From the cell containing the given text, extract its center point as [x, y] coordinate. 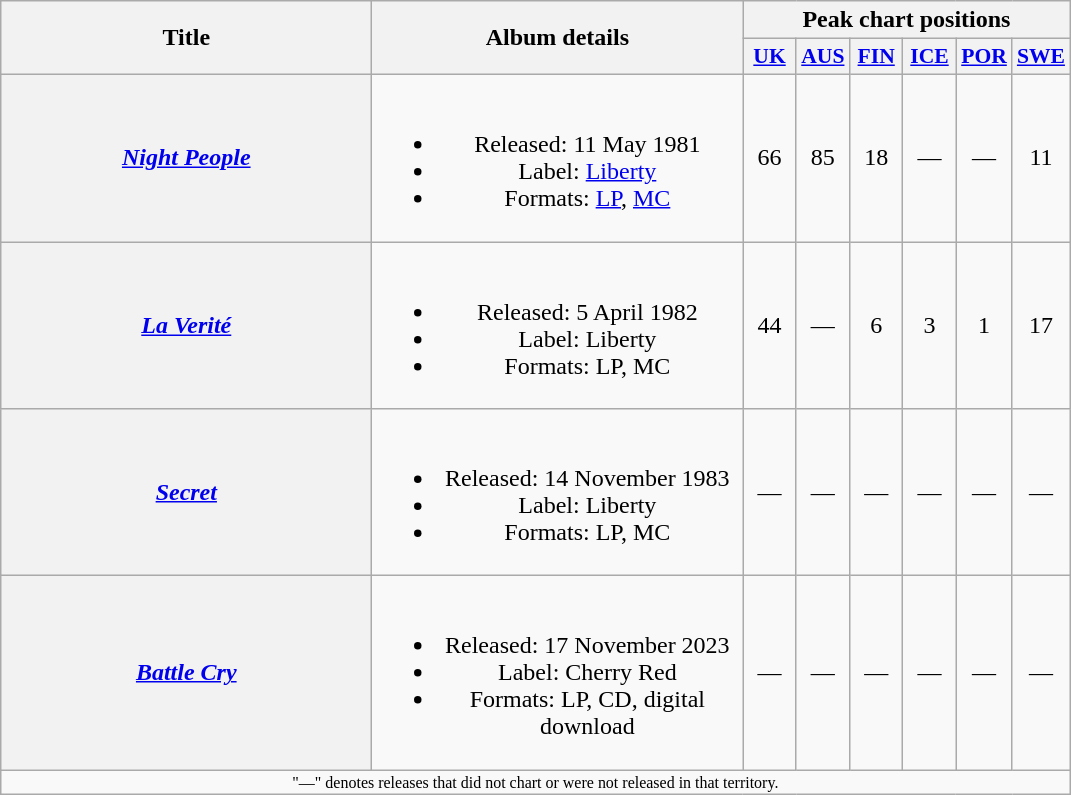
POR [984, 57]
Secret [186, 492]
Album details [558, 38]
66 [770, 158]
AUS [822, 57]
Battle Cry [186, 673]
Title [186, 38]
18 [876, 158]
44 [770, 326]
Released: 11 May 1981Label: LibertyFormats: LP, MC [558, 158]
Released: 17 November 2023Label: Cherry RedFormats: LP, CD, digital download [558, 673]
SWE [1041, 57]
85 [822, 158]
Peak chart positions [906, 20]
La Verité [186, 326]
Night People [186, 158]
11 [1041, 158]
UK [770, 57]
1 [984, 326]
17 [1041, 326]
Released: 5 April 1982Label: LibertyFormats: LP, MC [558, 326]
Released: 14 November 1983Label: LibertyFormats: LP, MC [558, 492]
ICE [930, 57]
3 [930, 326]
"—" denotes releases that did not chart or were not released in that territory. [536, 782]
6 [876, 326]
FIN [876, 57]
